Capture the cell that displays the provided text and extract its [x, y] central coordinate. 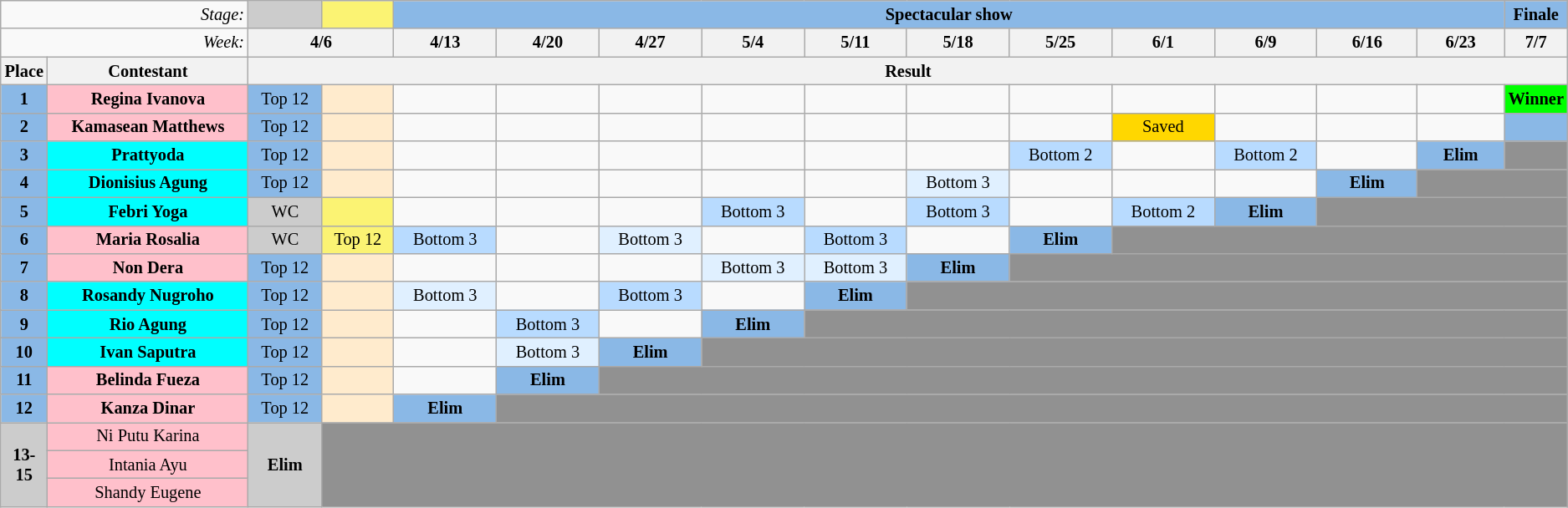
Belinda Fueza [148, 380]
2 [24, 127]
9 [24, 324]
Non Dera [148, 267]
6 [24, 240]
Winner [1536, 99]
5/18 [958, 43]
Week: [125, 43]
4/13 [445, 43]
5 [24, 211]
Febri Yoga [148, 211]
Dionisius Agung [148, 183]
4/6 [321, 43]
5/25 [1060, 43]
Shandy Eugene [148, 492]
Prattyoda [148, 155]
13-15 [24, 465]
6/23 [1461, 43]
5/11 [856, 43]
3 [24, 155]
Result [908, 71]
Ni Putu Karina [148, 436]
5/4 [753, 43]
Stage: [125, 14]
8 [24, 296]
Place [24, 71]
Spectacular show [949, 14]
Maria Rosalia [148, 240]
4/27 [651, 43]
Kamasean Matthews [148, 127]
Finale [1536, 14]
Rosandy Nugroho [148, 296]
7 [24, 267]
6/16 [1367, 43]
Kanza Dinar [148, 409]
Contestant [148, 71]
7/7 [1536, 43]
6/1 [1164, 43]
Ivan Saputra [148, 352]
4 [24, 183]
6/9 [1266, 43]
1 [24, 99]
Regina Ivanova [148, 99]
Rio Agung [148, 324]
Saved [1164, 127]
12 [24, 409]
11 [24, 380]
Intania Ayu [148, 465]
10 [24, 352]
4/20 [549, 43]
